Find where the given text appears and provide that cell's center as (X, Y) coordinate. 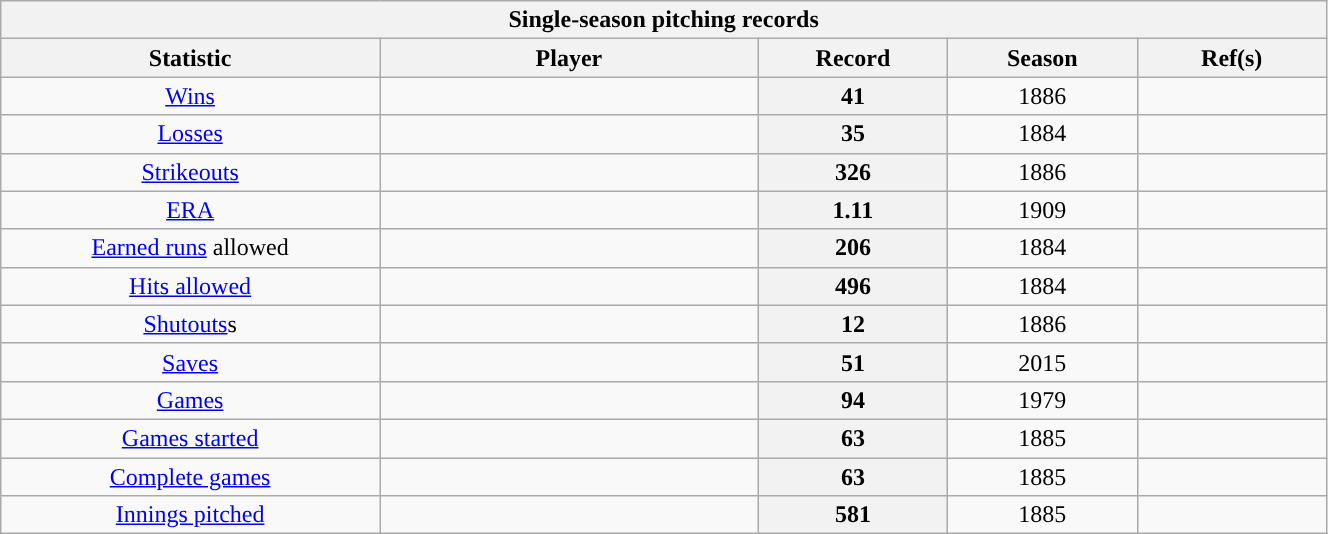
Wins (190, 96)
Season (1042, 58)
51 (852, 362)
Single-season pitching records (664, 20)
Ref(s) (1232, 58)
Losses (190, 134)
35 (852, 134)
41 (852, 96)
206 (852, 248)
Games started (190, 438)
12 (852, 324)
2015 (1042, 362)
Hits allowed (190, 286)
Earned runs allowed (190, 248)
Complete games (190, 477)
Strikeouts (190, 172)
Games (190, 400)
581 (852, 515)
Saves (190, 362)
1.11 (852, 210)
Statistic (190, 58)
326 (852, 172)
1909 (1042, 210)
Player (570, 58)
ERA (190, 210)
1979 (1042, 400)
Innings pitched (190, 515)
496 (852, 286)
Shutoutss (190, 324)
94 (852, 400)
Record (852, 58)
